Detect which cell encompasses the target text, then output its [X, Y] center coordinate. 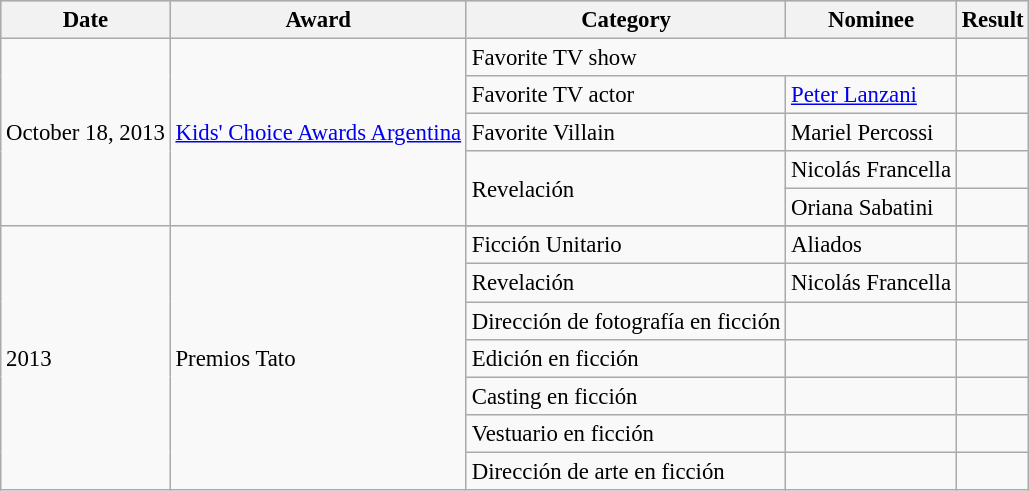
Award [318, 20]
Ficción Unitario [626, 245]
Oriana Sabatini [872, 208]
Result [992, 20]
October 18, 2013 [86, 133]
Date [86, 20]
Dirección de arte en ficción [626, 471]
Vestuario en ficción [626, 433]
Favorite Villain [626, 133]
Mariel Percossi [872, 133]
Casting en ficción [626, 396]
Peter Lanzani [872, 95]
Nominee [872, 20]
Category [626, 20]
Favorite TV show [711, 58]
Premios Tato [318, 358]
Dirección de fotografía en ficción [626, 321]
2013 [86, 358]
Favorite TV actor [626, 95]
Aliados [872, 245]
Edición en ficción [626, 358]
Kids' Choice Awards Argentina [318, 133]
